Provide the [x, y] coordinate of the cell's center where the given text is located.  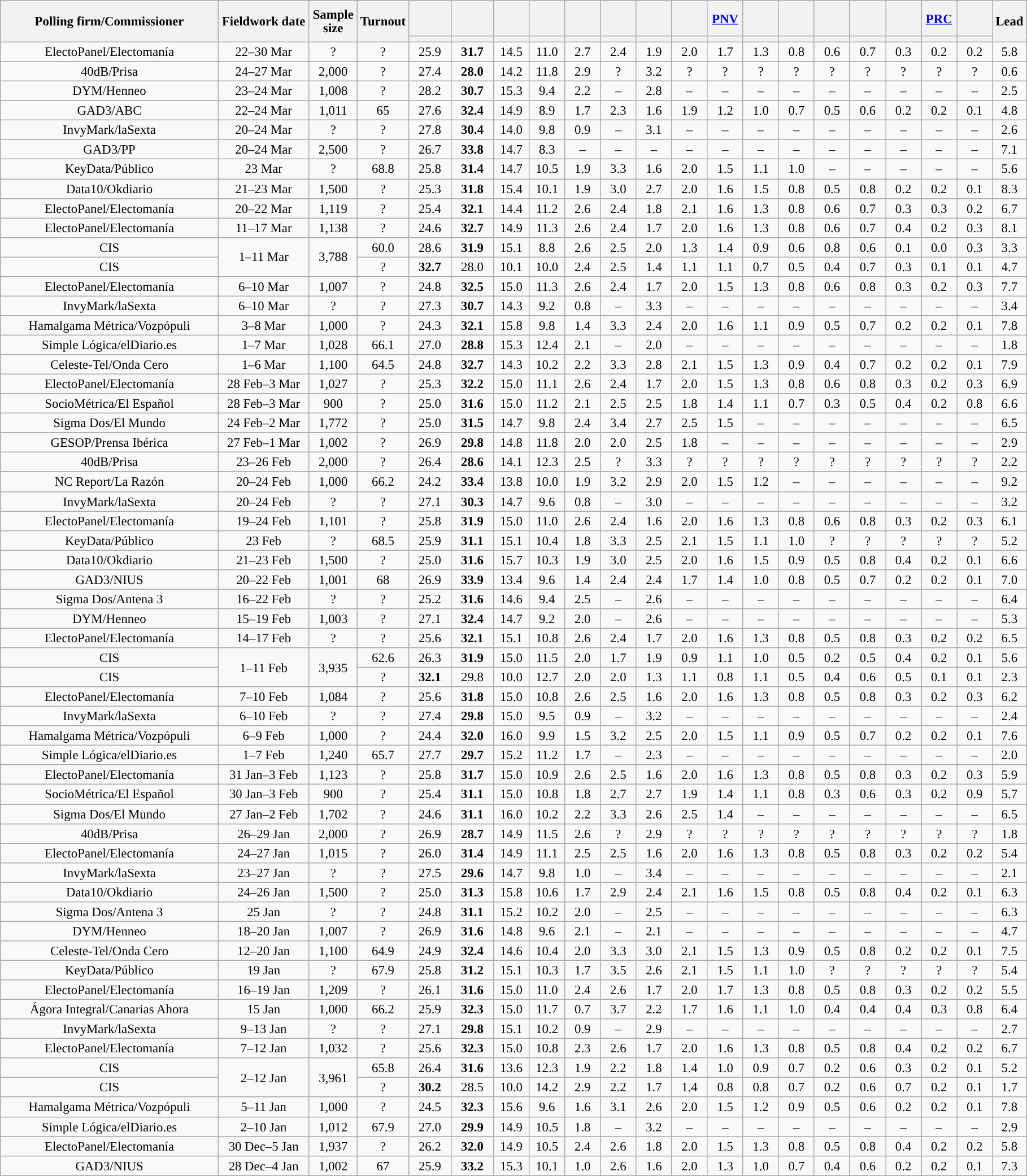
16–19 Jan [263, 990]
24.5 [429, 1107]
1,702 [333, 815]
24.3 [429, 325]
4.8 [1009, 111]
PRC [939, 18]
31.2 [472, 970]
68 [383, 580]
24–26 Jan [263, 892]
5.3 [1009, 619]
7.5 [1009, 951]
27 Jan–2 Feb [263, 815]
6.1 [1009, 521]
7.9 [1009, 365]
11.7 [547, 1010]
1,937 [333, 1147]
27.8 [429, 130]
1,008 [333, 92]
3,961 [333, 1078]
22–30 Mar [263, 52]
27.7 [429, 756]
1,015 [333, 853]
Polling firm/Commissioner [110, 21]
9–13 Jan [263, 1029]
23–26 Feb [263, 462]
27.6 [429, 111]
1,138 [333, 228]
7–12 Jan [263, 1048]
10.9 [547, 775]
60.0 [383, 247]
26.7 [429, 150]
18–20 Jan [263, 931]
13.6 [512, 1068]
12.7 [547, 678]
1,011 [333, 111]
28.5 [472, 1088]
3.7 [618, 1010]
23 Feb [263, 540]
1–7 Feb [263, 756]
3.5 [618, 970]
30.2 [429, 1088]
68.8 [383, 169]
1–6 Mar [263, 365]
15.4 [512, 189]
28.7 [472, 834]
1,027 [333, 384]
7.3 [1009, 1166]
65.7 [383, 756]
16–22 Feb [263, 599]
6–9 Feb [263, 735]
28.8 [472, 345]
22–24 Mar [263, 111]
1,003 [333, 619]
10.6 [547, 892]
68.5 [383, 540]
26.1 [429, 990]
14.5 [512, 52]
26.2 [429, 1147]
8.8 [547, 247]
28 Dec–4 Jan [263, 1166]
30 Jan–3 Feb [263, 794]
15.7 [512, 560]
2,500 [333, 150]
64.9 [383, 951]
3–8 Mar [263, 325]
7.6 [1009, 735]
5.5 [1009, 990]
8.1 [1009, 228]
15–19 Feb [263, 619]
24.4 [429, 735]
11–17 Mar [263, 228]
23–24 Mar [263, 92]
14.4 [512, 208]
Turnout [383, 21]
8.9 [547, 111]
1,772 [333, 424]
1,123 [333, 775]
1–11 Feb [263, 668]
31.3 [472, 892]
15 Jan [263, 1010]
Sample size [333, 21]
27 Feb–1 Mar [263, 443]
33.2 [472, 1166]
31.5 [472, 424]
14–17 Feb [263, 638]
Lead [1009, 21]
13.4 [512, 580]
6–10 Feb [263, 716]
7–10 Feb [263, 697]
24 Feb–2 Mar [263, 424]
1,012 [333, 1126]
32.5 [472, 287]
25 Jan [263, 912]
1,001 [333, 580]
6.2 [1009, 697]
14.1 [512, 462]
30.4 [472, 130]
27.3 [429, 306]
23 Mar [263, 169]
5–11 Jan [263, 1107]
29.9 [472, 1126]
3,935 [333, 668]
21–23 Mar [263, 189]
GAD3/PP [110, 150]
12–20 Jan [263, 951]
7.7 [1009, 287]
1,084 [333, 697]
9.9 [547, 735]
20–22 Feb [263, 580]
GAD3/ABC [110, 111]
3,788 [333, 256]
26.0 [429, 853]
GESOP/Prensa Ibérica [110, 443]
66.1 [383, 345]
1,032 [333, 1048]
12.4 [547, 345]
33.8 [472, 150]
21–23 Feb [263, 560]
26.3 [429, 657]
Fieldwork date [263, 21]
9.5 [547, 716]
2–10 Jan [263, 1126]
65.8 [383, 1068]
24.2 [429, 482]
7.1 [1009, 150]
29.6 [472, 872]
1,101 [333, 521]
24–27 Mar [263, 71]
1,028 [333, 345]
1,119 [333, 208]
NC Report/La Razón [110, 482]
19 Jan [263, 970]
5.9 [1009, 775]
31 Jan–3 Feb [263, 775]
25.2 [429, 599]
64.5 [383, 365]
62.6 [383, 657]
1–11 Mar [263, 256]
24–27 Jan [263, 853]
29.7 [472, 756]
23–27 Jan [263, 872]
2–12 Jan [263, 1078]
7.0 [1009, 580]
0.0 [939, 247]
19–24 Feb [263, 521]
13.8 [512, 482]
32.2 [472, 384]
20–22 Mar [263, 208]
6.9 [1009, 384]
33.4 [472, 482]
27.5 [429, 872]
1,240 [333, 756]
65 [383, 111]
26–29 Jan [263, 834]
1,209 [333, 990]
5.7 [1009, 794]
24.9 [429, 951]
PNV [725, 18]
14.0 [512, 130]
1–7 Mar [263, 345]
33.9 [472, 580]
28.2 [429, 92]
67 [383, 1166]
Ágora Integral/Canarias Ahora [110, 1010]
30.3 [472, 502]
30 Dec–5 Jan [263, 1147]
15.6 [512, 1107]
